For the text-containing cell, return its midpoint in (X, Y) coordinate format. 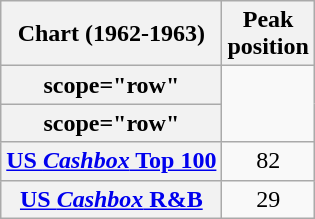
Chart (1962-1963) (112, 34)
82 (268, 161)
US Cashbox R&B (112, 199)
US Cashbox Top 100 (112, 161)
Peakposition (268, 34)
29 (268, 199)
